Return (x, y) of the center of cell containing provided text 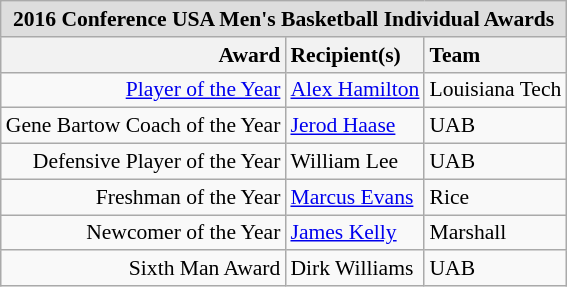
Freshman of the Year (144, 197)
Dirk Williams (354, 269)
Newcomer of the Year (144, 233)
Sixth Man Award (144, 269)
Team (495, 55)
Player of the Year (144, 90)
Rice (495, 197)
Marcus Evans (354, 197)
William Lee (354, 162)
Marshall (495, 233)
Jerod Haase (354, 126)
Louisiana Tech (495, 90)
James Kelly (354, 233)
Award (144, 55)
Recipient(s) (354, 55)
Alex Hamilton (354, 90)
Gene Bartow Coach of the Year (144, 126)
2016 Conference USA Men's Basketball Individual Awards (284, 19)
Defensive Player of the Year (144, 162)
